Find where the given text appears and provide that cell's center as [X, Y] coordinate. 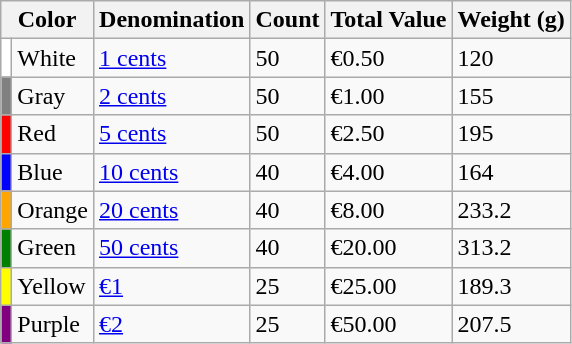
Green [53, 248]
€2.50 [388, 134]
€25.00 [388, 286]
5 cents [172, 134]
Denomination [172, 20]
€2 [172, 324]
Gray [53, 96]
155 [511, 96]
164 [511, 172]
€20.00 [388, 248]
Weight (g) [511, 20]
€1 [172, 286]
50 cents [172, 248]
2 cents [172, 96]
€0.50 [388, 58]
Color [48, 20]
Red [53, 134]
Purple [53, 324]
313.2 [511, 248]
White [53, 58]
189.3 [511, 286]
120 [511, 58]
€8.00 [388, 210]
Yellow [53, 286]
207.5 [511, 324]
10 cents [172, 172]
€50.00 [388, 324]
195 [511, 134]
233.2 [511, 210]
€1.00 [388, 96]
Total Value [388, 20]
€4.00 [388, 172]
Blue [53, 172]
Count [288, 20]
1 cents [172, 58]
20 cents [172, 210]
Orange [53, 210]
